Provide the (X, Y) coordinate of the cell's center where the given text is located.  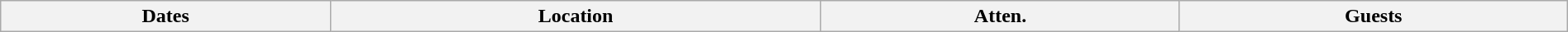
Atten. (1001, 16)
Dates (165, 16)
Location (576, 16)
Guests (1373, 16)
